Find where the given text appears and provide that cell's center as (x, y) coordinate. 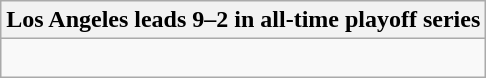
Los Angeles leads 9–2 in all-time playoff series (244, 20)
